Return [x, y] of the center of cell containing provided text 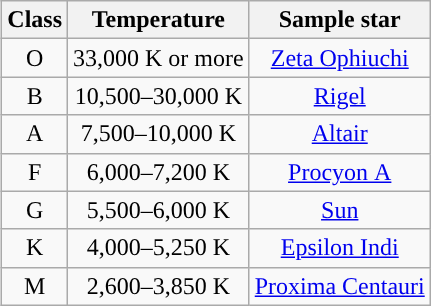
5,500–6,000 K [159, 210]
K [35, 248]
10,500–30,000 K [159, 96]
A [35, 134]
Proxima Centauri [340, 286]
Sample star [340, 20]
M [35, 286]
Zeta Ophiuchi [340, 58]
6,000–7,200 K [159, 172]
B [35, 96]
Temperature [159, 20]
33,000 K or more [159, 58]
Altair [340, 134]
G [35, 210]
4,000–5,250 K [159, 248]
Sun [340, 210]
Rigel [340, 96]
Procyon A [340, 172]
Epsilon Indi [340, 248]
O [35, 58]
F [35, 172]
7,500–10,000 K [159, 134]
Class [35, 20]
2,600–3,850 K [159, 286]
